Return the (X, Y) coordinate for the center point of the cell that contains the specified text.  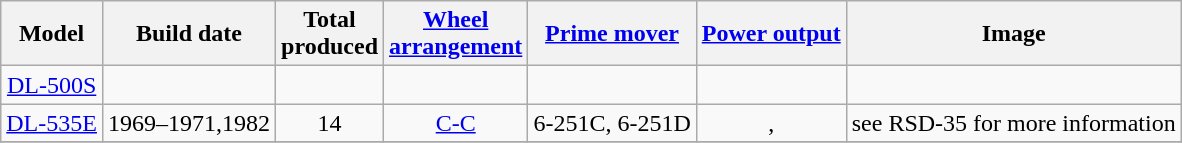
, (771, 123)
Power output (771, 34)
6-251C, 6-251D (612, 123)
Build date (188, 34)
1969–1971,1982 (188, 123)
see RSD-35 for more information (1014, 123)
DL-535E (52, 123)
Totalproduced (330, 34)
DL-500S (52, 85)
Prime mover (612, 34)
14 (330, 123)
C-C (456, 123)
Image (1014, 34)
Model (52, 34)
Wheelarrangement (456, 34)
